Pinpoint the cell where the given text exists, returning its [x, y] midpoint coordinate. 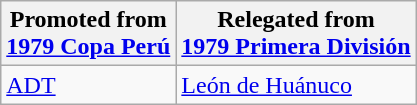
León de Huánuco [296, 85]
Relegated from1979 Primera División [296, 34]
Promoted from1979 Copa Perú [88, 34]
ADT [88, 85]
